Identify which cell holds the provided text, then report its (x, y) central coordinate. 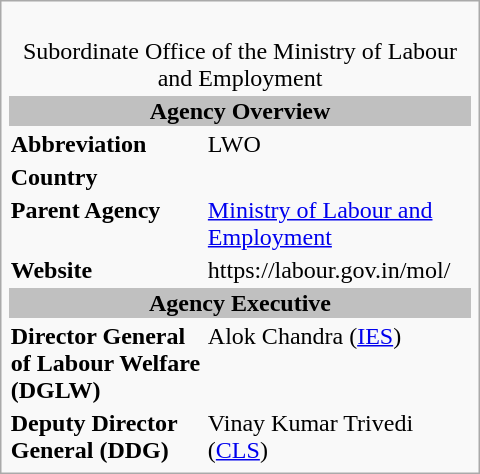
Agency Overview (240, 111)
Abbreviation (106, 144)
Ministry of Labour and Employment (338, 224)
Director General of Labour Welfare (DGLW) (106, 363)
Agency Executive (240, 303)
https://labour.gov.in/mol/ (338, 270)
Country (106, 177)
Alok Chandra (IES) (338, 363)
Parent Agency (106, 224)
LWO (338, 144)
Deputy Director General (DDG) (106, 436)
Vinay Kumar Trivedi (CLS) (338, 436)
Subordinate Office of the Ministry of Labour and Employment (240, 51)
Website (106, 270)
